Determine the (x, y) coordinate at the center of the cell enclosing the given text.  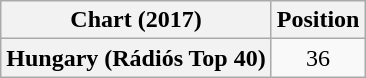
Position (318, 20)
Hungary (Rádiós Top 40) (136, 58)
36 (318, 58)
Chart (2017) (136, 20)
